Provide the [x, y] coordinate of the cell's center where the given text is located.  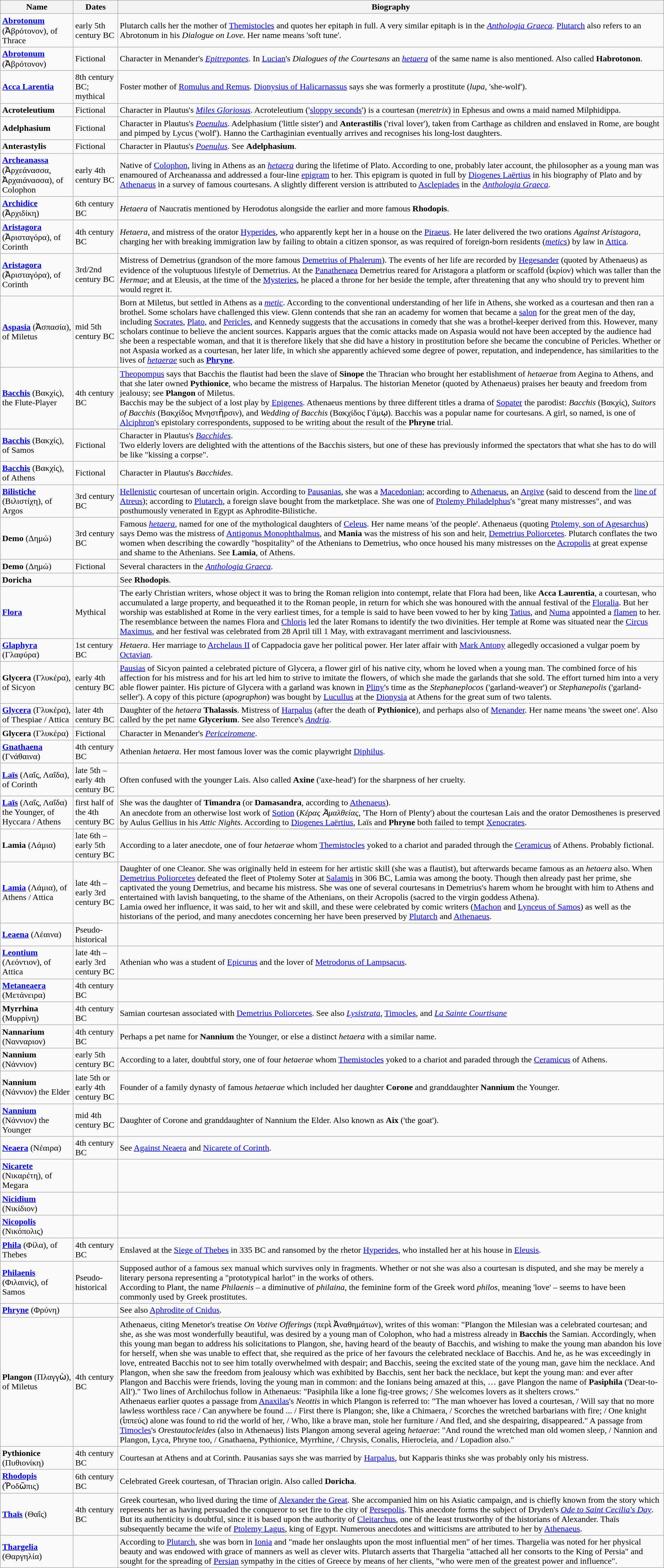
Name [37, 7]
Nicidium (Νικίδιον) [37, 1203]
See Against Neaera and Nicarete of Corinth. [391, 1148]
Gnathaena (Γνάθαινα) [37, 752]
late 5th – early 4th century BC [96, 779]
Samian courtesan associated with Demetrius Poliorcetes. See also Lysistrata, Timocles, and La Sainte Courtisane [391, 1013]
Plangon (Πλαγγὼ), of Miletus [37, 1381]
Metaneaera (Μετάνειρα) [37, 990]
Thargelia (Θαργηλία) [37, 1552]
According to a later, doubtful story, one of four hetaerae whom Themistocles yoked to a chariot and paraded through the Ceramicus of Athens. [391, 1060]
Mythical [96, 612]
Often confused with the younger Lais. Also called Axine ('axe-head') for the sharpness of her cruelty. [391, 779]
Leontium (Λεόντιον), of Attica [37, 962]
mid 5th century BC [96, 332]
Glycera (Γλυκέρα), of Sicyon [37, 682]
Bacchis (Βακχίς), of Samos [37, 445]
Philaenis (Φιλαινίς), of Samos [37, 1282]
3rd/2nd century BC [96, 274]
Anterastylis [37, 146]
Rhodopis (Ῥοδῶπις) [37, 1481]
Lamia (Λάμια) [37, 845]
mid 4th century BC [96, 1120]
Several characters in the Anthologia Graeca. [391, 566]
Perhaps a pet name for Nannium the Younger, or else a distinct hetaera with a similar name. [391, 1036]
Daughter of Corone and granddaughter of Nannium the Elder. Also known as Aix ('the goat'). [391, 1120]
Lamia (Λάμια), of Athens / Attica [37, 892]
first half of the 4th century BC [96, 812]
Laïs (Λαΐς, Λαΐδα) the Younger, of Hyccara / Athens [37, 812]
Archidice (Ἀρχιδίκη) [37, 208]
Doricha [37, 580]
Nicopolis (Νικόπολις) [37, 1227]
Glycera (Γλυκέρα), of Thespiae / Attica [37, 715]
Dates [96, 7]
Nannium (Νάννιον) the Elder [37, 1087]
Glycera (Γλυκέρα) [37, 733]
late 6th – early 5th century BC [96, 845]
Phryne (Φρύνη) [37, 1310]
Leaena (Λέαινα) [37, 935]
Thaïs (Θαΐς) [37, 1514]
Athenian who was a student of Epicurus and the lover of Metrodorus of Lampsacus. [391, 962]
8th century BC; mythical [96, 87]
Athenian hetaera. Her most famous lover was the comic playwright Diphilus. [391, 752]
Founder of a family dynasty of famous hetaerae which included her daughter Corone and granddaughter Nannium the Younger. [391, 1087]
Pythionice (Πυθιονίκη) [37, 1458]
Nannarium (Νανναριον) [37, 1036]
Phila (Φίλα), of Thebes [37, 1250]
Acca Larentia [37, 87]
Abrotonum (Ἀβρότονον) [37, 59]
Nannium (Νάννιον) [37, 1060]
Hetaera of Naucratis mentioned by Herodotus alongside the earlier and more famous Rhodopis. [391, 208]
Character in Plautus's Poenulus. See Adelphasium. [391, 146]
Archeanassa (Ἀρχεάνασσα, Ἀρχαιάνασσα), of Colophon [37, 175]
Character in Plautus's Miles Gloriosus. Acroteleutium ('sloppy seconds') is a courtesan (meretrix) in Ephesus and owns a maid named Milphidippa. [391, 110]
Flora [37, 612]
Neaera (Νέαιρα) [37, 1148]
Courtesan at Athens and at Corinth. Pausanias says she was married by Harpalus, but Kapparis thinks she was probably only his mistress. [391, 1458]
Nannium (Νάννιον) the Younger [37, 1120]
Bacchis (Βακχίς), the Flute-Player [37, 398]
Enslaved at the Siege of Thebes in 335 BC and ransomed by the rhetor Hyperides, who installed her at his house in Eleusis. [391, 1250]
1st century BC [96, 650]
later 4th century BC [96, 715]
Nicarete (Νικαρέτη), of Megara [37, 1176]
Celebrated Greek courtesan, of Thracian origin. Also called Doricha. [391, 1481]
Character in Plautus's Bacchides. [391, 473]
Adelphasium [37, 128]
Aspasia (Ἀσπασία), of Miletus [37, 332]
Bacchis (Βακχίς), of Athens [37, 473]
Abrotonum (Ἀβρότονον), of Thrace [37, 30]
Bilistiche (Βιλιστίχη), of Argos [37, 501]
Myrrhina (Μυρρίνη) [37, 1013]
Character in Menander's Epitrepontes. In Lucian's Dialogues of the Courtesans an hetaera of the same name is also mentioned. Also called Habrotonon. [391, 59]
late 5th or early 4th century BC [96, 1087]
Glaphyra (Γλαφύρα) [37, 650]
Acroteleutium [37, 110]
Laïs (Λαΐς, Λαΐδα), of Corinth [37, 779]
See Rhodopis. [391, 580]
See also Aphrodite of Cnidus. [391, 1310]
Character in Menander's Periceiromene. [391, 733]
Foster mother of Romulus and Remus. Dionysius of Halicarnassus says she was formerly a prostitute (lupa, 'she-wolf'). [391, 87]
Biography [391, 7]
